Return the [X, Y] coordinate for the center point of the cell that contains the specified text.  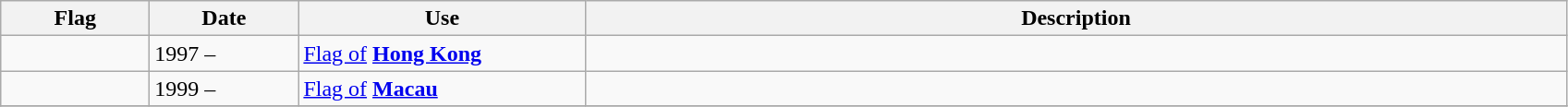
Flag of Macau [442, 89]
1997 – [224, 53]
1999 – [224, 89]
Use [442, 18]
Date [224, 18]
Description [1076, 18]
Flag [76, 18]
Flag of Hong Kong [442, 53]
